Determine the [x, y] coordinate at the center of the cell enclosing the given text.  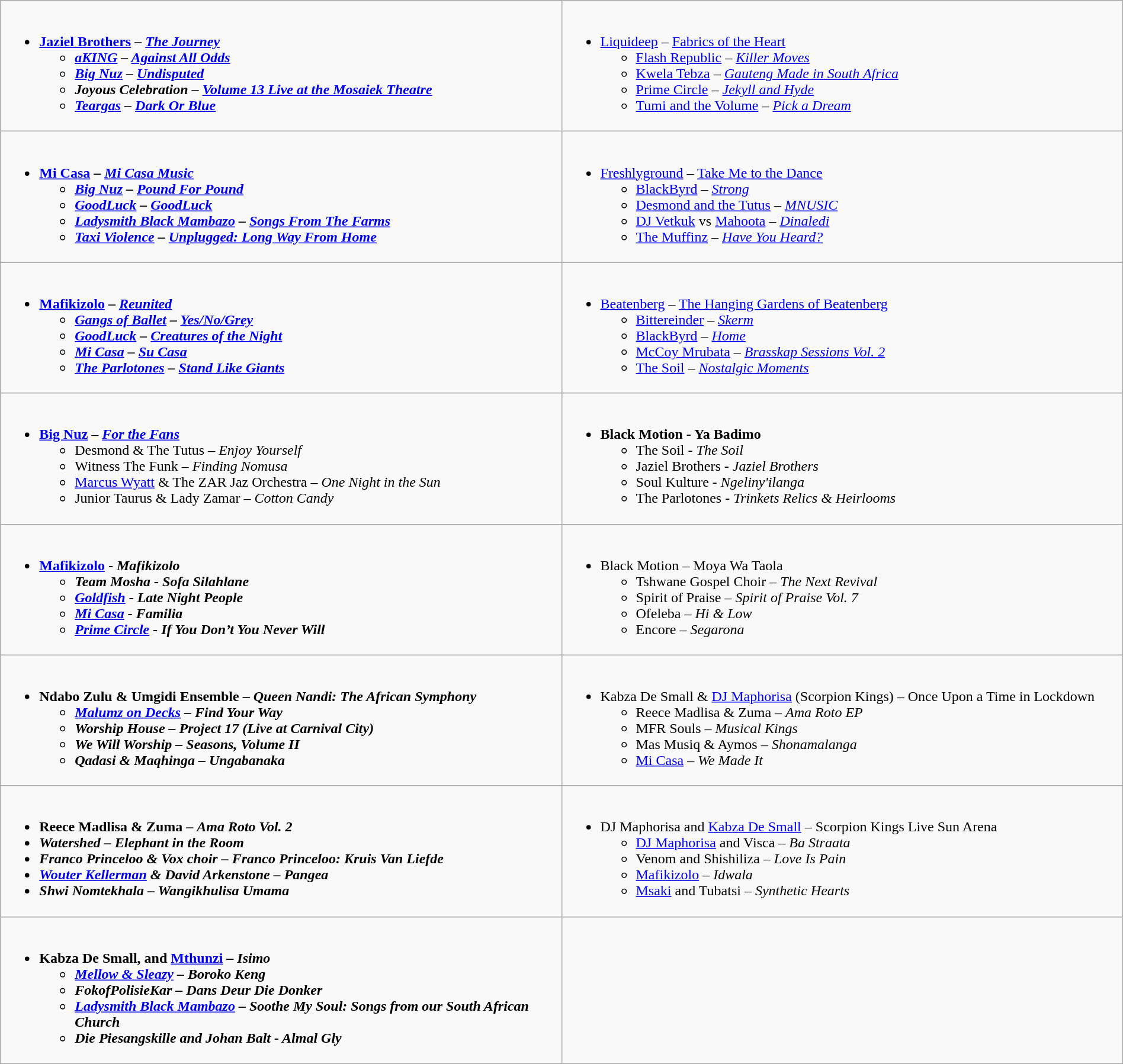
Black Motion - Ya BadimoThe Soil - The SoilJaziel Brothers - Jaziel BrothersSoul Kulture - Ngeliny'ilangaThe Parlotones - Trinkets Relics & Heirlooms [842, 458]
Black Motion – Moya Wa TaolaTshwane Gospel Choir – The Next RevivalSpirit of Praise – Spirit of Praise Vol. 7Ofeleba – Hi & LowEncore – Segarona [842, 590]
Mafikizolo – ReunitedGangs of Ballet – Yes/No/GreyGoodLuck – Creatures of the NightMi Casa – Su CasaThe Parlotones – Stand Like Giants [281, 328]
Mafikizolo - MafikizoloTeam Mosha - Sofa SilahlaneGoldfish - Late Night PeopleMi Casa - FamiliaPrime Circle - If You Don’t You Never Will [281, 590]
Freshlyground – Take Me to the DanceBlackByrd – StrongDesmond and the Tutus – MNUSICDJ Vetkuk vs Mahoota – DinalediThe Muffinz – Have You Heard? [842, 197]
